Search for the cell housing the specified text and yield its (x, y) center coordinate. 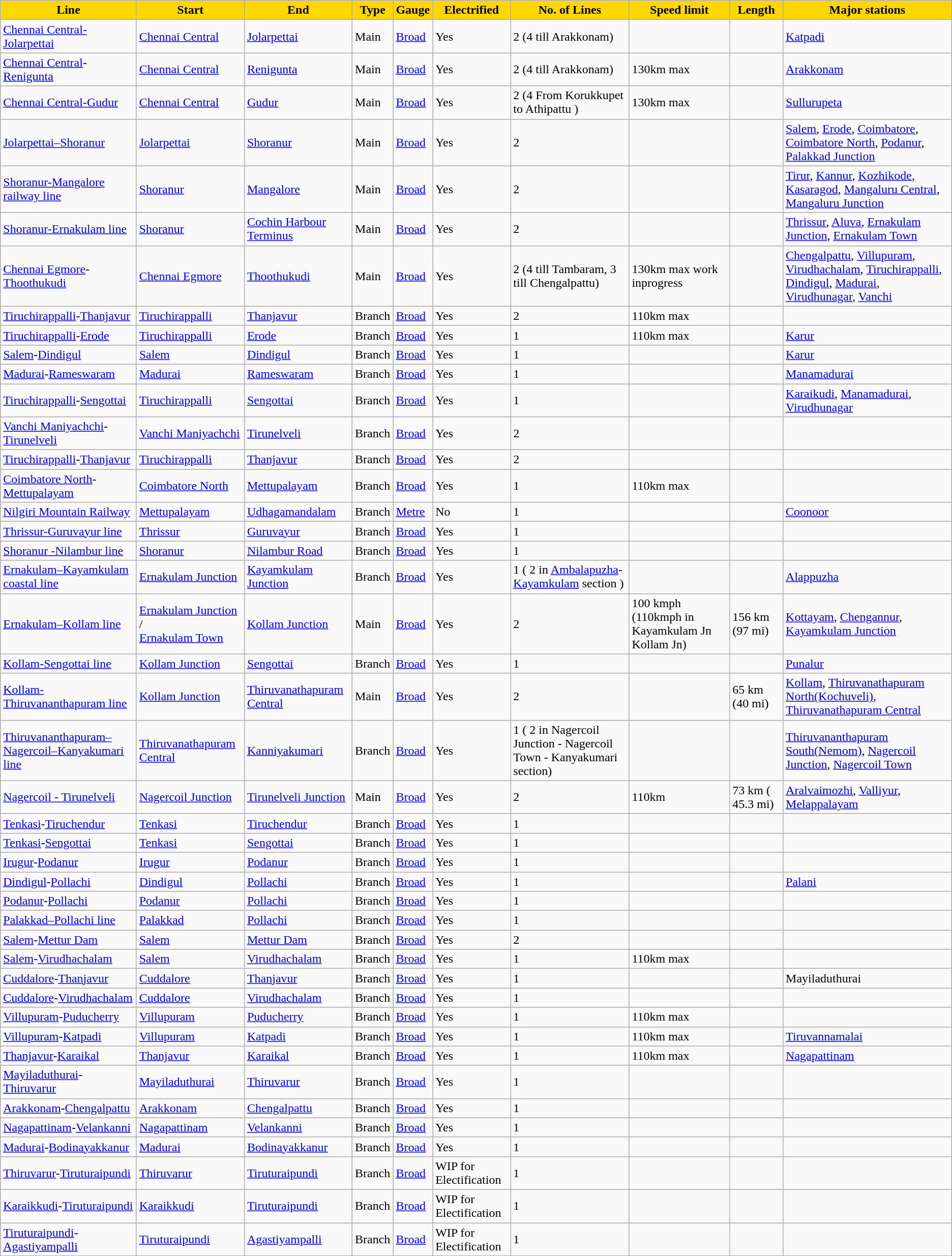
Salem-Virudhachalam (68, 959)
Cochin Harbour Terminus (298, 229)
Start (190, 10)
Chennai Egmore (190, 276)
Arakkonam-Chengalpattu (68, 1108)
Mettur Dam (298, 940)
Vanchi Maniyachchi (190, 433)
Tenkasi-Tiruchendur (68, 823)
Chengalpattu (298, 1108)
Kayamkulam Junction (298, 577)
Nagercoil Junction (190, 797)
Nagapattinam-Velankanni (68, 1127)
Sullurupeta (868, 103)
Chengalpattu, Villupuram, Virudhachalam, Tiruchirappalli, Dindigul, Madurai, Virudhunagar, Vanchi (868, 276)
Thrissur (190, 531)
Palakkad–Pollachi line (68, 920)
Alappuzha (868, 577)
Shoranur -Nilambur line (68, 551)
Agastiyampalli (298, 1239)
Salem-Dindigul (68, 354)
Tirunelveli Junction (298, 797)
Gauge (413, 10)
Villupuram-Katpadi (68, 1036)
Electrified (472, 10)
Rameswaram (298, 374)
Major stations (868, 10)
Thanjavur-Karaikal (68, 1056)
Tiruturaipundi-Agastiyampalli (68, 1239)
Salem, Erode, Coimbatore, Coimbatore North, Podanur, Palakkad Junction (868, 142)
Tiruvannamalai (868, 1036)
Podanur-Pollachi (68, 901)
No (472, 512)
Renigunta (298, 69)
Mangalore (298, 189)
Tiruchendur (298, 823)
Line (68, 10)
Salem-Mettur Dam (68, 940)
Madurai-Bodinayakkanur (68, 1147)
110km (679, 797)
Thrissur, Aluva, Ernakulam Junction, Ernakulam Town (868, 229)
Aralvaimozhi, Valliyur, Melappalayam (868, 797)
Thoothukudi (298, 276)
Chennai Egmore-Thoothukudi (68, 276)
130km max work inprogress (679, 276)
Kottayam, Chengannur, Kayamkulam Junction (868, 623)
No. of Lines (570, 10)
Tirunelveli (298, 433)
1 ( 2 in Nagercoil Junction - Nagercoil Town - Kanyakumari section) (570, 751)
Irugur (190, 862)
Karaikkudi-Tiruturaipundi (68, 1206)
Thiruvananthapuram South(Nemom), Nagercoil Junction, Nagercoil Town (868, 751)
Erode (298, 335)
Nagercoil - Tirunelveli (68, 797)
Chennai Central-Renigunta (68, 69)
Palakkad (190, 920)
1 ( 2 in Ambalapuzha-Kayamkulam section ) (570, 577)
Punalur (868, 664)
Guruvayur (298, 531)
Thiruvarur-Tiruturaipundi (68, 1173)
156 km (97 mi) (757, 623)
Tirur, Kannur, Kozhikode, Kasaragod, Mangaluru Central, Mangaluru Junction (868, 189)
Chennai Central-Jolarpettai (68, 37)
Manamadurai (868, 374)
Cuddalore-Thanjavur (68, 978)
Metre (413, 512)
Shoranur-Mangalore railway line (68, 189)
Nilgiri Mountain Railway (68, 512)
2 (4 From Korukkupet to Athipattu ) (570, 103)
73 km ( 45.3 mi) (757, 797)
Kollam, Thiruvanathapuram North(Kochuveli), Thiruvanathapuram Central (868, 697)
Udhagamandalam (298, 512)
Vanchi Maniyachchi-Tirunelveli (68, 433)
Kanniyakumari (298, 751)
Type (373, 10)
Palani (868, 881)
Thiruvananthapuram–Nagercoil–Kanyakumari line (68, 751)
Tiruchirappalli-Sengottai (68, 400)
Villupuram-Puducherry (68, 1017)
Ernakulam–Kollam line (68, 623)
Coimbatore North-Mettupalayam (68, 486)
Length (757, 10)
Velankanni (298, 1127)
Chennai Central-Gudur (68, 103)
Coonoor (868, 512)
Kollam-Sengottai line (68, 664)
Cuddalore-Virudhachalam (68, 998)
Ernakulam Junction (190, 577)
Mayiladuthurai-Thiruvarur (68, 1082)
Ernakulam–Kayamkulam coastal line (68, 577)
2 (4 till Tambaram, 3 till Chengalpattu) (570, 276)
Shoranur-Ernakulam line (68, 229)
Dindigul-Pollachi (68, 881)
Thrissur-Guruvayur line (68, 531)
Ernakulam Junction / Ernakulam Town (190, 623)
Irugur-Podanur (68, 862)
Gudur (298, 103)
Tenkasi-Sengottai (68, 843)
Coimbatore North (190, 486)
Bodinayakkanur (298, 1147)
Karaikudi, Manamadurai, Virudhunagar (868, 400)
Speed limit (679, 10)
Karaikkudi (190, 1206)
65 km (40 mi) (757, 697)
Jolarpettai–Shoranur (68, 142)
End (298, 10)
Kollam-Thiruvananthapuram line (68, 697)
Karaikal (298, 1056)
Puducherry (298, 1017)
Madurai-Rameswaram (68, 374)
Tiruchirappalli-Erode (68, 335)
Nilambur Road (298, 551)
100 kmph (110kmph in Kayamkulam Jn Kollam Jn) (679, 623)
